Detect which cell encompasses the target text, then output its (x, y) center coordinate. 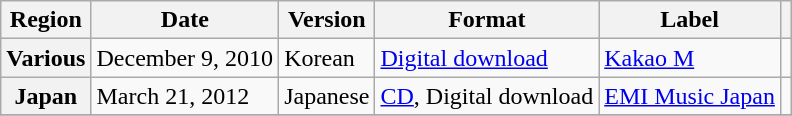
December 9, 2010 (185, 58)
EMI Music Japan (690, 96)
Version (327, 20)
CD, Digital download (487, 96)
Label (690, 20)
Region (46, 20)
Format (487, 20)
Japanese (327, 96)
Kakao M (690, 58)
Date (185, 20)
Japan (46, 96)
Digital download (487, 58)
March 21, 2012 (185, 96)
Korean (327, 58)
Various (46, 58)
